Provide the [x, y] coordinate of the cell's center where the given text is located.  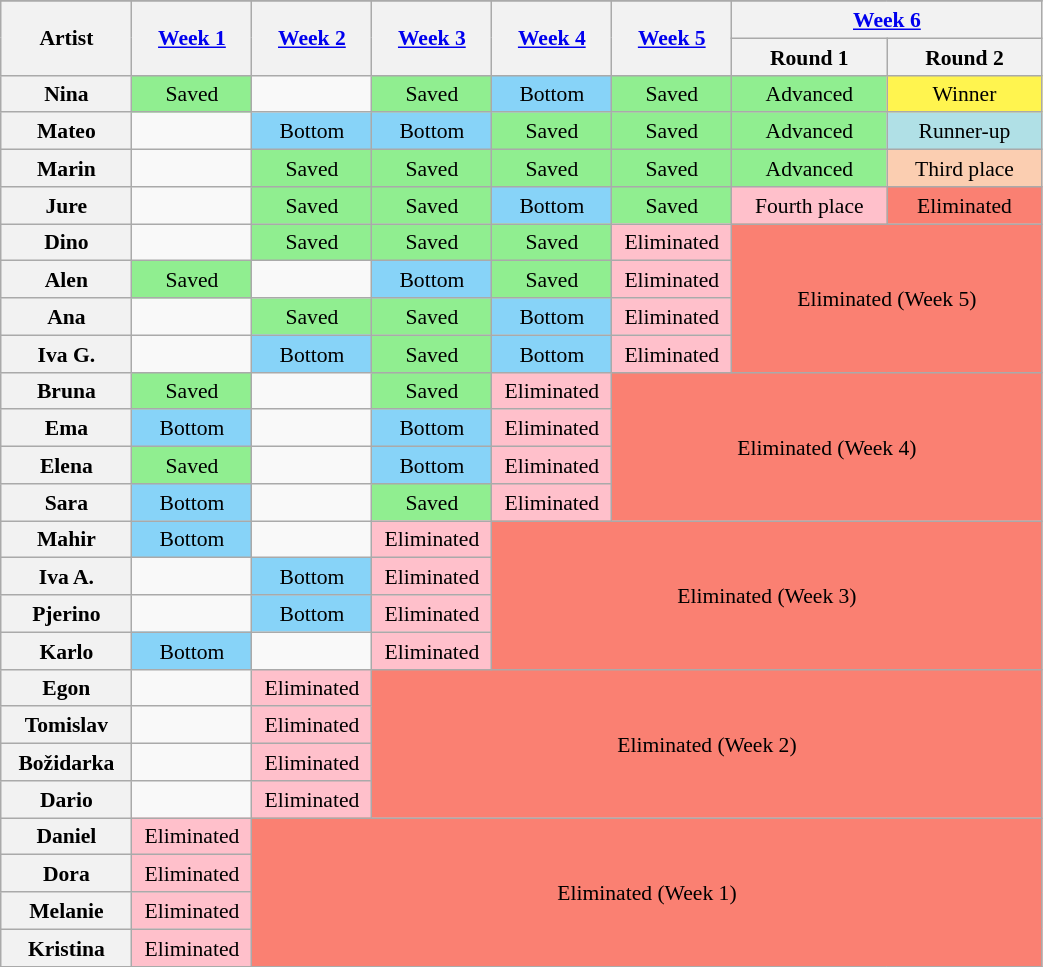
Week 5 [672, 38]
Bruna [66, 390]
Karlo [66, 650]
Kristina [66, 948]
Daniel [66, 836]
Marin [66, 168]
Dino [66, 242]
Egon [66, 688]
Dario [66, 800]
Mahir [66, 540]
Artist [66, 38]
Jure [66, 206]
Week 6 [887, 20]
Ema [66, 428]
Runner-up [964, 132]
Round 2 [964, 56]
Mateo [66, 132]
Week 4 [552, 38]
Dora [66, 874]
Elena [66, 466]
Eliminated (Week 2) [707, 743]
Iva G. [66, 354]
Melanie [66, 910]
Week 2 [312, 38]
Eliminated (Week 4) [827, 446]
Nina [66, 94]
Third place [964, 168]
Alen [66, 280]
Ana [66, 316]
Pjerino [66, 614]
Eliminated (Week 1) [647, 892]
Fourth place [810, 206]
Božidarka [66, 762]
Winner [964, 94]
Iva A. [66, 576]
Eliminated (Week 5) [887, 298]
Week 1 [192, 38]
Sara [66, 502]
Tomislav [66, 726]
Eliminated (Week 3) [767, 595]
Week 3 [432, 38]
Round 1 [810, 56]
